Return the (x, y) coordinate for the center point of the cell that contains the specified text.  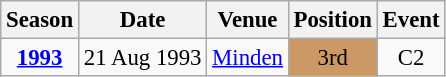
Date (142, 20)
Position (332, 20)
Event (411, 20)
Season (40, 20)
Minden (248, 58)
1993 (40, 58)
21 Aug 1993 (142, 58)
C2 (411, 58)
3rd (332, 58)
Venue (248, 20)
